Identify which cell holds the provided text, then report its [X, Y] central coordinate. 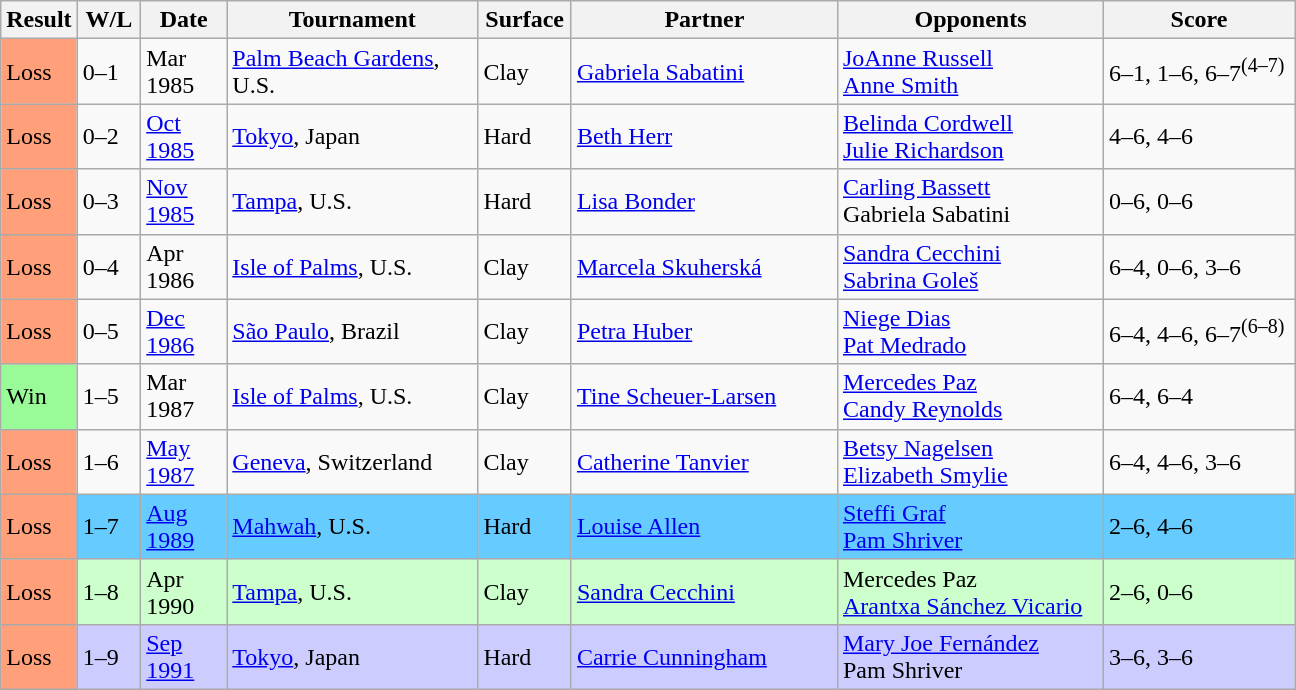
2–6, 4–6 [1200, 526]
0–4 [109, 266]
Mary Joe Fernández Pam Shriver [970, 656]
Louise Allen [704, 526]
Geneva, Switzerland [352, 462]
Steffi Graf Pam Shriver [970, 526]
Dec 1986 [184, 332]
Marcela Skuherská [704, 266]
0–6, 0–6 [1200, 202]
1–7 [109, 526]
Sep 1991 [184, 656]
4–6, 4–6 [1200, 136]
Mar 1985 [184, 72]
Belinda Cordwell Julie Richardson [970, 136]
Petra Huber [704, 332]
Palm Beach Gardens, U.S. [352, 72]
Win [39, 396]
6–1, 1–6, 6–7(4–7) [1200, 72]
6–4, 6–4 [1200, 396]
Catherine Tanvier [704, 462]
Nov 1985 [184, 202]
Score [1200, 20]
0–1 [109, 72]
0–5 [109, 332]
Mercedes Paz Candy Reynolds [970, 396]
Lisa Bonder [704, 202]
6–4, 4–6, 6–7(6–8) [1200, 332]
Partner [704, 20]
1–9 [109, 656]
6–4, 0–6, 3–6 [1200, 266]
Sandra Cecchini Sabrina Goleš [970, 266]
Carling Bassett Gabriela Sabatini [970, 202]
0–2 [109, 136]
Tournament [352, 20]
Carrie Cunningham [704, 656]
Date [184, 20]
JoAnne Russell Anne Smith [970, 72]
6–4, 4–6, 3–6 [1200, 462]
Betsy Nagelsen Elizabeth Smylie [970, 462]
1–8 [109, 592]
Mercedes Paz Arantxa Sánchez Vicario [970, 592]
Apr 1986 [184, 266]
Tine Scheuer-Larsen [704, 396]
W/L [109, 20]
Sandra Cecchini [704, 592]
May 1987 [184, 462]
São Paulo, Brazil [352, 332]
Aug 1989 [184, 526]
Beth Herr [704, 136]
Oct 1985 [184, 136]
Result [39, 20]
Mar 1987 [184, 396]
Gabriela Sabatini [704, 72]
Surface [525, 20]
1–6 [109, 462]
Opponents [970, 20]
Mahwah, U.S. [352, 526]
2–6, 0–6 [1200, 592]
1–5 [109, 396]
Niege Dias Pat Medrado [970, 332]
Apr 1990 [184, 592]
3–6, 3–6 [1200, 656]
0–3 [109, 202]
